Return [x, y] of the center of cell containing provided text 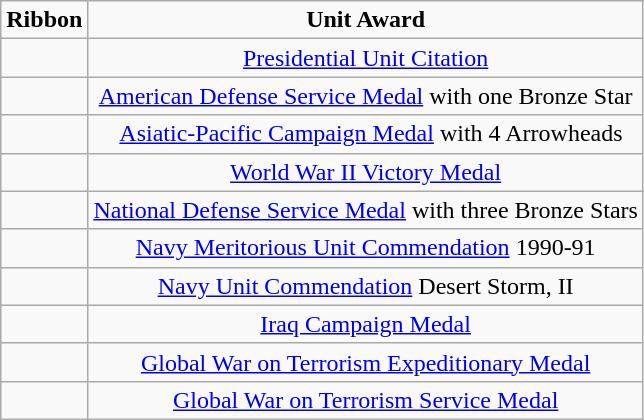
Unit Award [366, 20]
National Defense Service Medal with three Bronze Stars [366, 210]
Presidential Unit Citation [366, 58]
Global War on Terrorism Service Medal [366, 400]
Ribbon [44, 20]
World War II Victory Medal [366, 172]
Iraq Campaign Medal [366, 324]
Navy Unit Commendation Desert Storm, II [366, 286]
Navy Meritorious Unit Commendation 1990-91 [366, 248]
American Defense Service Medal with one Bronze Star [366, 96]
Asiatic-Pacific Campaign Medal with 4 Arrowheads [366, 134]
Global War on Terrorism Expeditionary Medal [366, 362]
